Locate the cell with the specified text and output its [x, y] center coordinate. 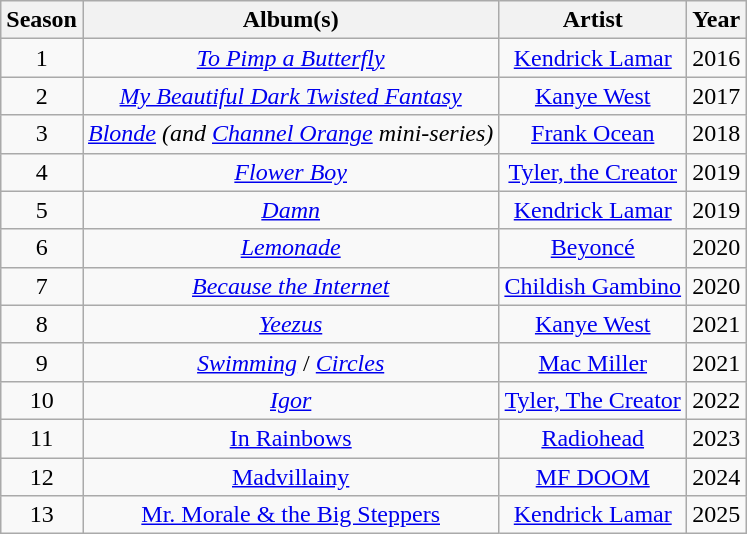
Tyler, the Creator [593, 172]
Madvillainy [290, 477]
Radiohead [593, 438]
Igor [290, 400]
Mr. Morale & the Big Steppers [290, 515]
Beyoncé [593, 248]
1 [42, 58]
To Pimp a Butterfly [290, 58]
2 [42, 96]
8 [42, 324]
11 [42, 438]
2017 [716, 96]
Lemonade [290, 248]
2022 [716, 400]
Childish Gambino [593, 286]
Swimming / Circles [290, 362]
Season [42, 20]
12 [42, 477]
2023 [716, 438]
10 [42, 400]
Artist [593, 20]
4 [42, 172]
Album(s) [290, 20]
7 [42, 286]
5 [42, 210]
9 [42, 362]
2024 [716, 477]
Mac Miller [593, 362]
Frank Ocean [593, 134]
Blonde (and Channel Orange mini-series) [290, 134]
13 [42, 515]
Tyler, The Creator [593, 400]
6 [42, 248]
Damn [290, 210]
Flower Boy [290, 172]
2018 [716, 134]
In Rainbows [290, 438]
Because the Internet [290, 286]
Year [716, 20]
MF DOOM [593, 477]
2016 [716, 58]
3 [42, 134]
My Beautiful Dark Twisted Fantasy [290, 96]
2025 [716, 515]
Yeezus [290, 324]
